Return the (X, Y) coordinate for the center point of the cell that contains the specified text.  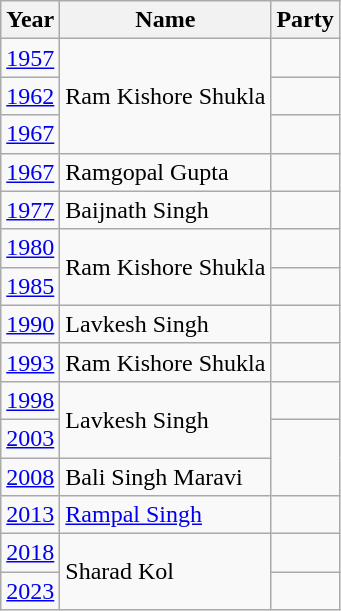
2023 (30, 591)
Baijnath Singh (166, 210)
2008 (30, 477)
1980 (30, 248)
2003 (30, 438)
2018 (30, 553)
Ramgopal Gupta (166, 172)
1985 (30, 286)
1998 (30, 400)
Bali Singh Maravi (166, 477)
1957 (30, 58)
Sharad Kol (166, 572)
1990 (30, 324)
Rampal Singh (166, 515)
1977 (30, 210)
1962 (30, 96)
2013 (30, 515)
Year (30, 20)
1993 (30, 362)
Name (166, 20)
Party (305, 20)
